Extract the [X, Y] coordinate from the center of the cell holding the provided text.  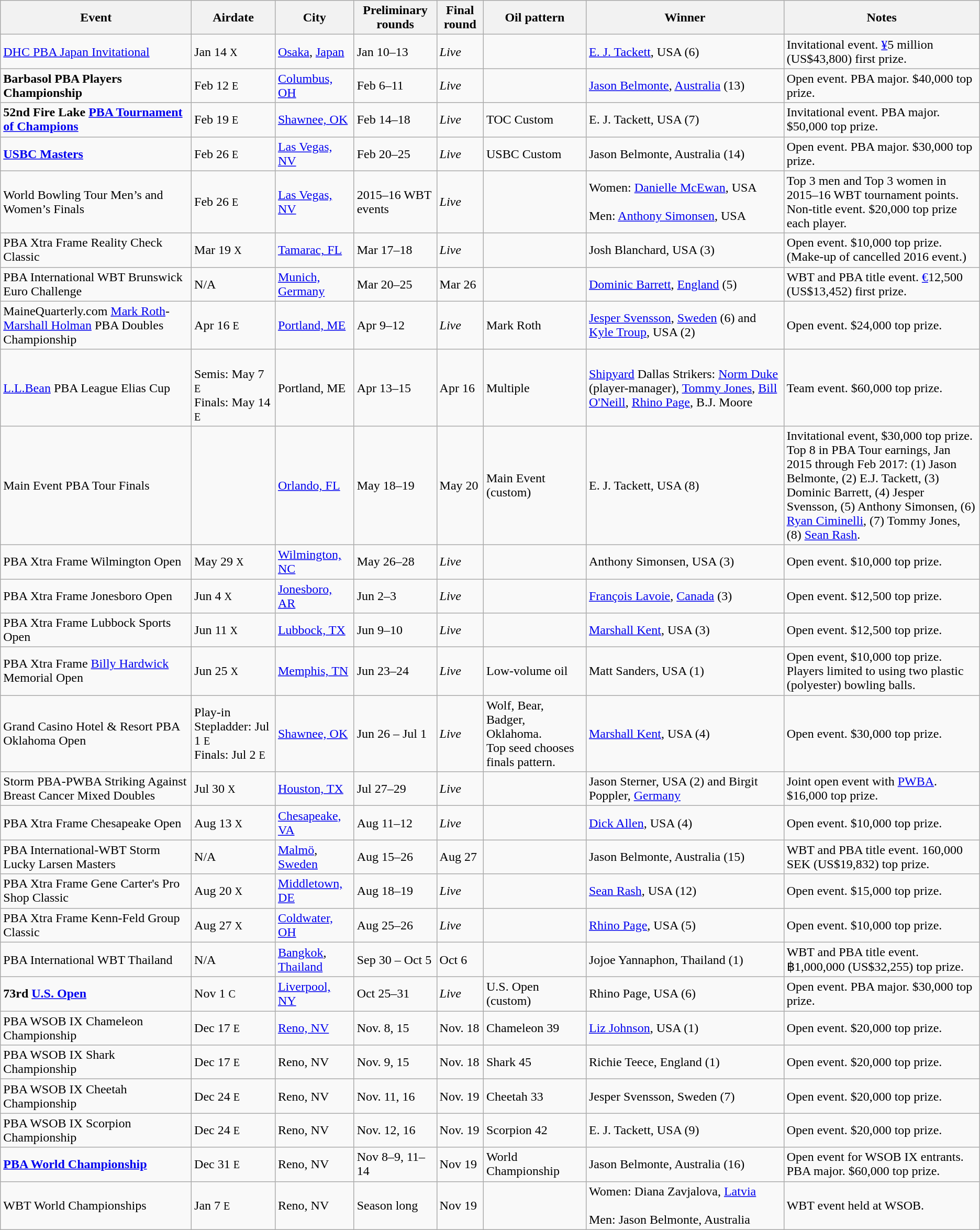
Jan 7 E [233, 1205]
WBT event held at WSOB. [882, 1205]
City [314, 18]
Nov 8–9, 11–14 [395, 1165]
USBC Masters [96, 154]
May 20 [460, 485]
Jun 23–24 [395, 671]
PBA Xtra Frame Chesapeake Open [96, 823]
PBA Xtra Frame Billy Hardwick Memorial Open [96, 671]
Mar 20–25 [395, 284]
Tamarac, FL [314, 250]
Top 3 men and Top 3 women in 2015–16 WBT tournament points. Non-title event. $20,000 top prize each player. [882, 202]
Wolf, Bear, Badger, Oklahoma.Top seed chooses finals pattern. [534, 734]
Aug 11–12 [395, 823]
PBA WSOB IX Scorpion Championship [96, 1130]
Jojoe Yannaphon, Thailand (1) [685, 959]
Jesper Svensson, Sweden (6) and Kyle Troup, USA (2) [685, 325]
Marshall Kent, USA (4) [685, 734]
Jun 26 – Jul 1 [395, 734]
May 18–19 [395, 485]
Memphis, TN [314, 671]
Jason Belmonte, Australia (15) [685, 857]
Invitational event. ¥5 million (US$43,800) first prize. [882, 51]
WBT and PBA title event. €12,500 (US$13,452) first prize. [882, 284]
E. J. Tackett, USA (8) [685, 485]
Aug 13 X [233, 823]
PBA WSOB IX Cheetah Championship [96, 1096]
Play-in Stepladder: Jul 1 E Finals: Jul 2 E [233, 734]
Final round [460, 18]
Winner [685, 18]
World Championship [534, 1165]
E. J. Tackett, USA (9) [685, 1130]
TOC Custom [534, 119]
Low-volume oil [534, 671]
Jason Belmonte, Australia (16) [685, 1165]
Jun 11 X [233, 630]
Oct 6 [460, 959]
Rhino Page, USA (6) [685, 994]
Open event. $15,000 top prize. [882, 891]
Airdate [233, 18]
Jason Sterner, USA (2) and Birgit Poppler, Germany [685, 789]
May 29 X [233, 561]
PBA Xtra Frame Wilmington Open [96, 561]
Jun 25 X [233, 671]
Matt Sanders, USA (1) [685, 671]
Orlando, FL [314, 485]
Open event. PBA major. $40,000 top prize. [882, 86]
Nov. 11, 16 [395, 1096]
Multiple [534, 387]
Middletown, DE [314, 891]
Coldwater, OH [314, 925]
Team event. $60,000 top prize. [882, 387]
73rd U.S. Open [96, 994]
Aug 15–26 [395, 857]
Apr 9–12 [395, 325]
Dick Allen, USA (4) [685, 823]
PBA Xtra Frame Lubbock Sports Open [96, 630]
Main Event PBA Tour Finals [96, 485]
Semis: May 7 EFinals: May 14 E [233, 387]
Scorpion 42 [534, 1130]
Jun 9–10 [395, 630]
Mar 26 [460, 284]
Mark Roth [534, 325]
World Bowling Tour Men’s and Women’s Finals [96, 202]
Feb 19 E [233, 119]
Open event. $24,000 top prize. [882, 325]
Liverpool, NY [314, 994]
WBT and PBA title event.฿1,000,000 (US$32,255) top prize. [882, 959]
Shipyard Dallas Strikers: Norm Duke (player-manager), Tommy Jones, Bill O'Neill, Rhino Page, B.J. Moore [685, 387]
Jan 14 X [233, 51]
Aug 27 [460, 857]
Apr 13–15 [395, 387]
PBA WSOB IX Shark Championship [96, 1062]
DHC PBA Japan Invitational [96, 51]
Lubbock, TX [314, 630]
Jul 27–29 [395, 789]
Houston, TX [314, 789]
Aug 20 X [233, 891]
Sean Rash, USA (12) [685, 891]
PBA Xtra Frame Gene Carter's Pro Shop Classic [96, 891]
E. J. Tackett, USA (7) [685, 119]
Feb 14–18 [395, 119]
Jul 30 X [233, 789]
Oil pattern [534, 18]
Grand Casino Hotel & Resort PBA Oklahoma Open [96, 734]
Rhino Page, USA (5) [685, 925]
Nov 1 C [233, 994]
Open event, $10,000 top prize. Players limited to using two plastic (polyester) bowling balls. [882, 671]
Season long [395, 1205]
Liz Johnson, USA (1) [685, 1028]
Jun 4 X [233, 596]
WBT and PBA title event. 160,000 SEK (US$19,832) top prize. [882, 857]
François Lavoie, Canada (3) [685, 596]
PBA International WBT Brunswick Euro Challenge [96, 284]
Oct 25–31 [395, 994]
Invitational event. PBA major. $50,000 top prize. [882, 119]
Jason Belmonte, Australia (13) [685, 86]
Malmö, Sweden [314, 857]
PBA World Championship [96, 1165]
Joint open event with PWBA. $16,000 top prize. [882, 789]
Aug 27 X [233, 925]
E. J. Tackett, USA (6) [685, 51]
Apr 16 [460, 387]
Aug 18–19 [395, 891]
Munich, Germany [314, 284]
Josh Blanchard, USA (3) [685, 250]
Jun 2–3 [395, 596]
Feb 12 E [233, 86]
Feb 6–11 [395, 86]
Shark 45 [534, 1062]
Open event. $10,000 top prize. (Make-up of cancelled 2016 event.) [882, 250]
Mar 17–18 [395, 250]
Jason Belmonte, Australia (14) [685, 154]
Columbus, OH [314, 86]
Jesper Svensson, Sweden (7) [685, 1096]
Sep 30 – Oct 5 [395, 959]
May 26–28 [395, 561]
PBA Xtra Frame Reality Check Classic [96, 250]
Dominic Barrett, England (5) [685, 284]
Dec 31 E [233, 1165]
Women: Diana Zavjalova, LatviaMen: Jason Belmonte, Australia [685, 1205]
Barbasol PBA Players Championship [96, 86]
Bangkok, Thailand [314, 959]
PBA International WBT Thailand [96, 959]
Feb 20–25 [395, 154]
Anthony Simonsen, USA (3) [685, 561]
Wilmington, NC [314, 561]
Cheetah 33 [534, 1096]
Event [96, 18]
Nov. 9, 15 [395, 1062]
L.L.Bean PBA League Elias Cup [96, 387]
Jonesboro, AR [314, 596]
Osaka, Japan [314, 51]
Notes [882, 18]
PBA Xtra Frame Kenn-Feld Group Classic [96, 925]
PBA WSOB IX Chameleon Championship [96, 1028]
Aug 25–26 [395, 925]
WBT World Championships [96, 1205]
Open event. $30,000 top prize. [882, 734]
Preliminary rounds [395, 18]
Mar 19 X [233, 250]
Storm PBA-PWBA Striking Against Breast Cancer Mixed Doubles [96, 789]
Marshall Kent, USA (3) [685, 630]
Main Event (custom) [534, 485]
PBA International-WBT Storm Lucky Larsen Masters [96, 857]
52nd Fire Lake PBA Tournament of Champions [96, 119]
Jan 10–13 [395, 51]
MaineQuarterly.com Mark Roth-Marshall Holman PBA Doubles Championship [96, 325]
Apr 16 E [233, 325]
2015–16 WBT events [395, 202]
U.S. Open (custom) [534, 994]
Nov. 8, 15 [395, 1028]
Chesapeake, VA [314, 823]
Richie Teece, England (1) [685, 1062]
PBA Xtra Frame Jonesboro Open [96, 596]
Nov. 12, 16 [395, 1130]
Chameleon 39 [534, 1028]
Open event for WSOB IX entrants. PBA major. $60,000 top prize. [882, 1165]
Women: Danielle McEwan, USAMen: Anthony Simonsen, USA [685, 202]
USBC Custom [534, 154]
